Return the [x, y] coordinate for the center point of the cell that contains the specified text.  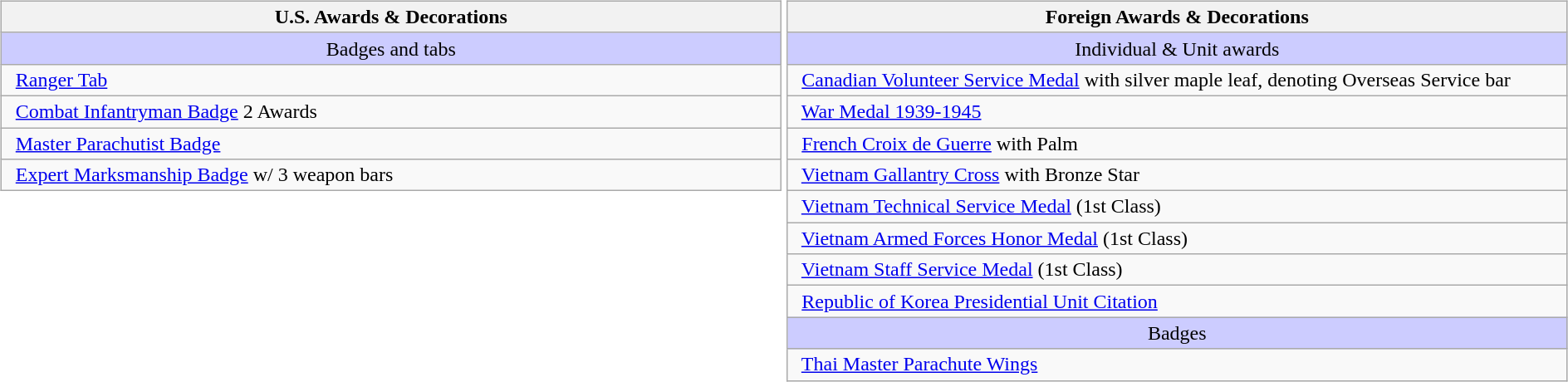
Canadian Volunteer Service Medal with silver maple leaf, denoting Overseas Service bar [1178, 80]
U.S. Awards & Decorations [390, 17]
Ranger Tab [390, 80]
Expert Marksmanship Badge w/ 3 weapon bars [390, 175]
Individual & Unit awards [1178, 48]
Foreign Awards & Decorations [1178, 17]
French Croix de Guerre with Palm [1178, 144]
War Medal 1939-1945 [1178, 111]
Vietnam Armed Forces Honor Medal (1st Class) [1178, 238]
Thai Master Parachute Wings [1178, 365]
Combat Infantryman Badge 2 Awards [390, 111]
Master Parachutist Badge [390, 144]
Vietnam Staff Service Medal (1st Class) [1178, 270]
Badges and tabs [390, 48]
Badges [1178, 333]
Vietnam Gallantry Cross with Bronze Star [1178, 175]
Vietnam Technical Service Medal (1st Class) [1178, 207]
Republic of Korea Presidential Unit Citation [1178, 301]
